Search for the cell housing the specified text and yield its [x, y] center coordinate. 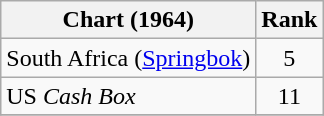
5 [290, 58]
Chart (1964) [128, 20]
Rank [290, 20]
US Cash Box [128, 96]
11 [290, 96]
South Africa (Springbok) [128, 58]
